Search for the cell housing the specified text and yield its (X, Y) center coordinate. 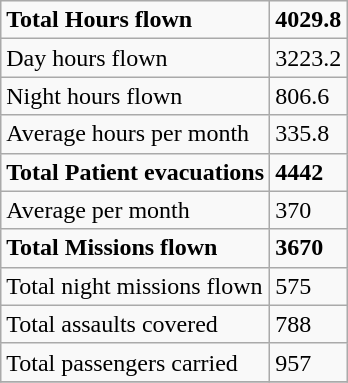
Total night missions flown (136, 286)
335.8 (308, 134)
Total passengers carried (136, 362)
Average hours per month (136, 134)
806.6 (308, 96)
Night hours flown (136, 96)
370 (308, 210)
4442 (308, 172)
Total Hours flown (136, 20)
Total Patient evacuations (136, 172)
Day hours flown (136, 58)
Total assaults covered (136, 324)
3223.2 (308, 58)
788 (308, 324)
Average per month (136, 210)
4029.8 (308, 20)
957 (308, 362)
3670 (308, 248)
575 (308, 286)
Total Missions flown (136, 248)
